Pinpoint the cell where the given text exists, returning its [X, Y] midpoint coordinate. 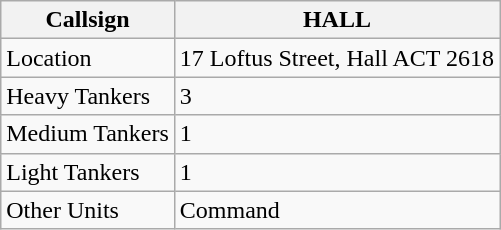
Other Units [88, 210]
Location [88, 58]
Light Tankers [88, 172]
HALL [336, 20]
Command [336, 210]
Heavy Tankers [88, 96]
17 Loftus Street, Hall ACT 2618 [336, 58]
3 [336, 96]
Medium Tankers [88, 134]
Callsign [88, 20]
